Extract the [X, Y] coordinate from the center of the cell holding the provided text.  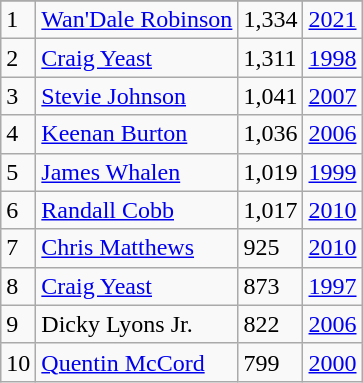
2007 [332, 96]
9 [18, 324]
8 [18, 286]
1,019 [270, 172]
2000 [332, 362]
7 [18, 248]
Dicky Lyons Jr. [137, 324]
2021 [332, 20]
1999 [332, 172]
Stevie Johnson [137, 96]
Wan'Dale Robinson [137, 20]
1,036 [270, 134]
James Whalen [137, 172]
1,311 [270, 58]
1998 [332, 58]
4 [18, 134]
2 [18, 58]
Keenan Burton [137, 134]
6 [18, 210]
925 [270, 248]
799 [270, 362]
3 [18, 96]
5 [18, 172]
1,334 [270, 20]
Quentin McCord [137, 362]
10 [18, 362]
1,017 [270, 210]
873 [270, 286]
822 [270, 324]
1,041 [270, 96]
1 [18, 20]
Randall Cobb [137, 210]
Chris Matthews [137, 248]
1997 [332, 286]
